Capture the cell that displays the provided text and extract its (x, y) central coordinate. 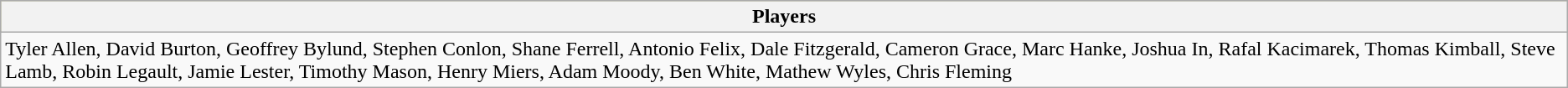
Players (784, 17)
